Detect which cell encompasses the target text, then output its [x, y] center coordinate. 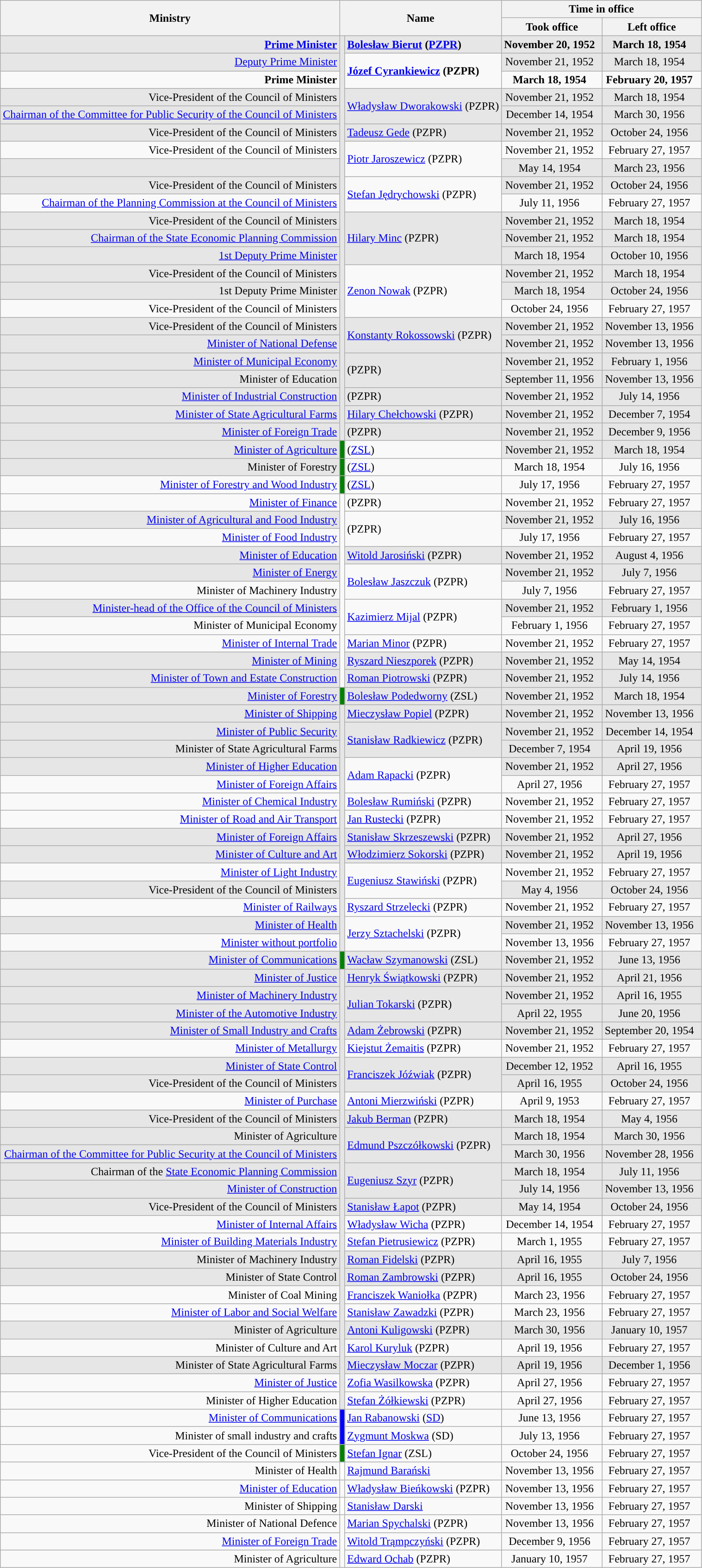
Tadeusz Gede (PZPR) [423, 132]
December 12, 1952 [552, 1066]
Minister of Labor and Social Welfare [170, 1312]
Minister of National Defense [170, 344]
October 10, 1956 [652, 256]
Minister of Forestry and Wood Industry [170, 484]
Minister of Road and Air Transport [170, 819]
November 20, 1952 [552, 44]
March 1, 1955 [552, 1242]
Minister of small industry and crafts [170, 1436]
Minister of Construction [170, 1189]
Left office [652, 27]
Jakub Berman (PZPR) [423, 1119]
Ryszard Strzelecki (PZPR) [423, 907]
Zenon Nowak (PZPR) [423, 291]
Stefan Ignar (ZSL) [423, 1453]
Franciszek Jóźwiak (PZPR) [423, 1074]
Władysław Bieńkowski (PZPR) [423, 1488]
Adam Żebrowski (PZPR) [423, 1030]
Minister of Agricultural and Food Industry [170, 520]
Rajmund Barański [423, 1471]
Roman Piotrowski (PZPR) [423, 678]
April 9, 1953 [552, 1101]
Minister of National Defence [170, 1524]
Minister of Chemical Industry [170, 802]
Minister of the Automotive Industry [170, 1013]
Zofia Wasilkowska (PZPR) [423, 1383]
Chairman of the Committee for Public Security of the Council of Ministers [170, 115]
Bolesław Rumiński (PZPR) [423, 802]
Roman Zambrowski (PZPR) [423, 1277]
Henryk Świątkowski (PZPR) [423, 978]
Stanisław Łapot (PZPR) [423, 1207]
Minister of Internal Affairs [170, 1224]
November 28, 1956 [652, 1154]
Roman Fidelski (PZPR) [423, 1259]
Minister of Town and Estate Construction [170, 678]
Stefan Pietrusiewicz (PZPR) [423, 1242]
Minister of Coal Mining [170, 1295]
Deputy Prime Minister [170, 62]
Eugeniusz Stawiński (PZPR) [423, 881]
Jerzy Sztachelski (PZPR) [423, 934]
Ministry [170, 18]
Bolesław Podedworny (ZSL) [423, 696]
Mieczysław Popiel (PZPR) [423, 713]
Minister of Light Industry [170, 872]
July 13, 1956 [552, 1436]
Kiejstut Żemaitis (PZPR) [423, 1048]
Hilary Chełchowski (PZPR) [423, 414]
Minister of Food Industry [170, 538]
Stefan Jędrychowski (PZPR) [423, 194]
Bolesław Bierut (PZPR) [423, 44]
Stanisław Zawadzki (PZPR) [423, 1312]
Minister of Internal Trade [170, 643]
Konstanty Rokossowski (PZPR) [423, 335]
September 11, 1956 [552, 379]
Minister-head of the Office of the Council of Ministers [170, 608]
April 21, 1956 [652, 978]
Marian Spychalski (PZPR) [423, 1524]
Antoni Mierzwiński (PZPR) [423, 1101]
Minister of Mining [170, 661]
Marian Minor (PZPR) [423, 643]
August 4, 1956 [652, 555]
February 20, 1957 [652, 80]
Mieczysław Moczar (PZPR) [423, 1365]
Bolesław Jaszczuk (PZPR) [423, 582]
Minister of Industrial Construction [170, 397]
June 20, 1956 [652, 1013]
Kazimierz Mijal (PZPR) [423, 617]
Witold Jarosiński (PZPR) [423, 555]
Time in office [602, 9]
Chairman of the Committee for Public Security at the Council of Ministers [170, 1154]
Minister of Public Security [170, 731]
Minister of Railways [170, 907]
Wacław Szymanowski (ZSL) [423, 960]
Jan Rustecki (PZPR) [423, 819]
Took office [552, 27]
Minister of Building Materials Industry [170, 1242]
Julian Tokarski (PZPR) [423, 1004]
Stanisław Radkiewicz (PZPR) [423, 740]
Edward Ochab (PZPR) [423, 1559]
Antoni Kuligowski (PZPR) [423, 1330]
Władysław Dworakowski (PZPR) [423, 106]
Minister of Energy [170, 573]
Chairman of the Planning Commission at the Council of Ministers [170, 203]
Zygmunt Moskwa (SD) [423, 1436]
Stefan Żółkiewski (PZPR) [423, 1401]
Karol Kuryluk (PZPR) [423, 1348]
Minister of Purchase [170, 1101]
September 20, 1954 [652, 1030]
Hilary Minc (PZPR) [423, 238]
Minister of Metallurgy [170, 1048]
December 1, 1956 [652, 1365]
Ryszard Nieszporek (PZPR) [423, 661]
Minister of Small Industry and Crafts [170, 1030]
Witold Trąmpczyński (PZPR) [423, 1541]
Włodzimierz Sokorski (PZPR) [423, 855]
Józef Cyrankiewicz (PZPR) [423, 71]
April 22, 1955 [552, 1013]
Edmund Pszczółkowski (PZPR) [423, 1145]
Stanisław Darski [423, 1506]
Jan Rabanowski (SD) [423, 1418]
Władysław Wicha (PZPR) [423, 1224]
Name [421, 18]
Franciszek Waniołka (PZPR) [423, 1295]
Stanisław Skrzeszewski (PZPR) [423, 837]
Eugeniusz Szyr (PZPR) [423, 1180]
Adam Rapacki (PZPR) [423, 775]
Piotr Jaroszewicz (PZPR) [423, 159]
Minister of Finance [170, 502]
Minister without portfolio [170, 942]
